Extract the (x, y) coordinate from the center of the cell holding the provided text.  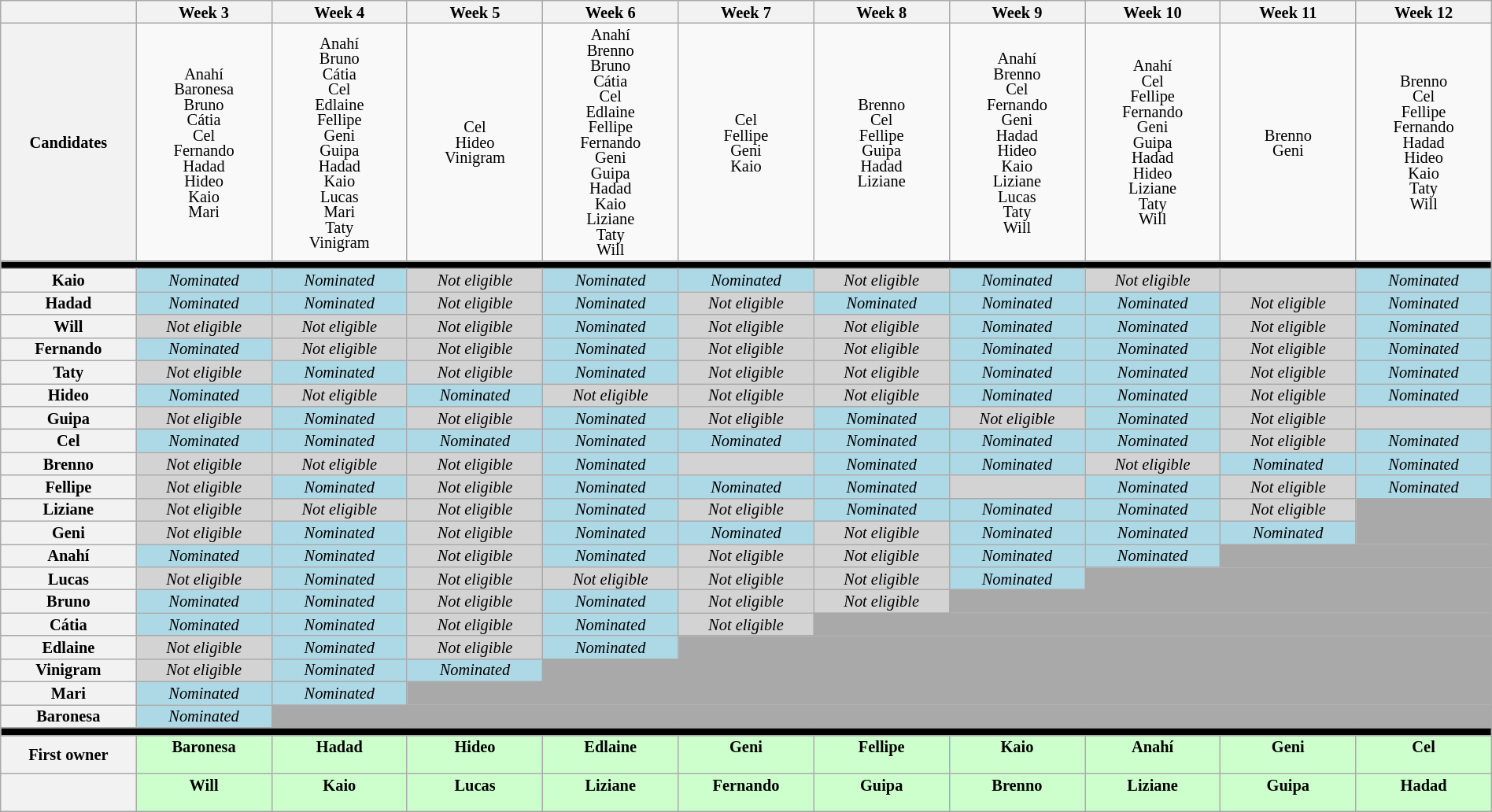
AnahíBaronesaBrunoCátiaCelFernandoHadadHideoKaioMari (204, 142)
Week 6 (611, 11)
Candidates (68, 142)
Bruno (68, 601)
Week 10 (1152, 11)
First owner (68, 754)
AnahíCelFellipeFernandoGeniGuipaHadadHideoLizianeTatyWill (1152, 142)
Week 3 (204, 11)
Week 4 (339, 11)
Week 5 (475, 11)
AnahíBrunoCátiaCelEdlaineFellipeGeniGuipaHadadKaioLucasMariTatyVinigram (339, 142)
Cátia (68, 625)
Week 12 (1424, 11)
CelHideoVinigram (475, 142)
Mari (68, 692)
Week 8 (881, 11)
BrennoGeni (1288, 142)
Week 9 (1017, 11)
Vinigram (68, 670)
BrennoCelFellipeGuipaHadadLiziane (881, 142)
Taty (68, 371)
Week 11 (1288, 11)
BrennoCelFellipeFernandoHadadHideoKaioTatyWill (1424, 142)
AnahíBrennoBrunoCátiaCelEdlaineFellipeFernandoGeniGuipaHadadKaioLizianeTatyWill (611, 142)
CelFellipeGeniKaio (746, 142)
AnahíBrennoCelFernandoGeniHadadHideoKaioLizianeLucasTatyWill (1017, 142)
Week 7 (746, 11)
